From the cell containing the given text, extract its center point as [x, y] coordinate. 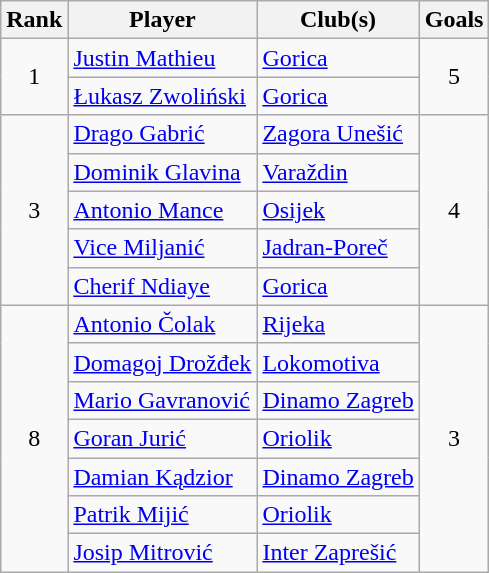
Inter Zaprešić [338, 553]
5 [454, 77]
Patrik Mijić [162, 515]
Vice Miljanić [162, 248]
Rijeka [338, 324]
Dominik Glavina [162, 172]
8 [34, 438]
Justin Mathieu [162, 58]
Damian Kądzior [162, 477]
Goals [454, 20]
Player [162, 20]
Mario Gavranović [162, 400]
Drago Gabrić [162, 134]
Zagora Unešić [338, 134]
Cherif Ndiaye [162, 286]
Club(s) [338, 20]
1 [34, 77]
Osijek [338, 210]
Rank [34, 20]
Antonio Mance [162, 210]
Goran Jurić [162, 438]
Łukasz Zwoliński [162, 96]
Domagoj Drožđek [162, 362]
4 [454, 210]
Antonio Čolak [162, 324]
Josip Mitrović [162, 553]
Jadran-Poreč [338, 248]
Varaždin [338, 172]
Lokomotiva [338, 362]
